Determine the (X, Y) coordinate at the center of the cell enclosing the given text.  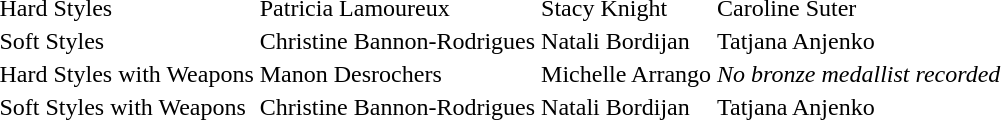
Christine Bannon-Rodrigues (397, 41)
Natali Bordijan (626, 41)
Michelle Arrango (626, 74)
Manon Desrochers (397, 74)
